Provide the [X, Y] coordinate of the cell's center where the given text is located.  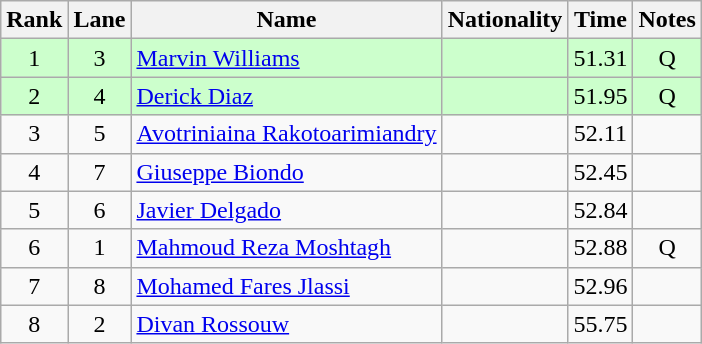
Name [286, 20]
51.31 [600, 58]
Mahmoud Reza Moshtagh [286, 248]
55.75 [600, 324]
Time [600, 20]
Javier Delgado [286, 210]
51.95 [600, 96]
Divan Rossouw [286, 324]
52.88 [600, 248]
52.84 [600, 210]
Rank [34, 20]
Avotriniaina Rakotoarimiandry [286, 134]
Lane [100, 20]
Derick Diaz [286, 96]
Nationality [505, 20]
Notes [667, 20]
Mohamed Fares Jlassi [286, 286]
Marvin Williams [286, 58]
52.11 [600, 134]
Giuseppe Biondo [286, 172]
52.96 [600, 286]
52.45 [600, 172]
